Extract the (X, Y) coordinate from the center of the cell holding the provided text.  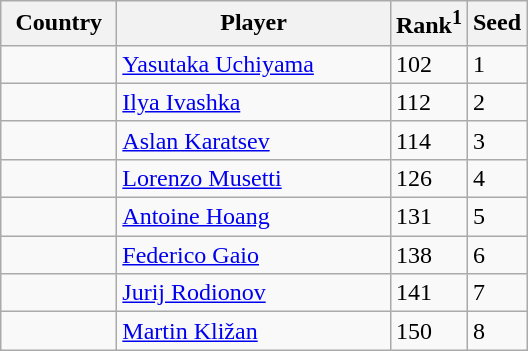
8 (496, 331)
131 (428, 217)
Country (59, 24)
7 (496, 293)
150 (428, 331)
2 (496, 102)
4 (496, 178)
126 (428, 178)
6 (496, 255)
Federico Gaio (254, 255)
Ilya Ivashka (254, 102)
5 (496, 217)
112 (428, 102)
Antoine Hoang (254, 217)
Yasutaka Uchiyama (254, 64)
Seed (496, 24)
3 (496, 140)
Martin Kližan (254, 331)
Rank1 (428, 24)
Aslan Karatsev (254, 140)
1 (496, 64)
Jurij Rodionov (254, 293)
141 (428, 293)
Lorenzo Musetti (254, 178)
Player (254, 24)
138 (428, 255)
114 (428, 140)
102 (428, 64)
